Extract the (x, y) coordinate from the center of the cell holding the provided text.  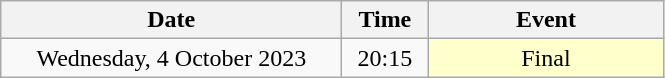
Date (172, 20)
20:15 (385, 58)
Time (385, 20)
Event (546, 20)
Wednesday, 4 October 2023 (172, 58)
Final (546, 58)
